Capture the cell that displays the provided text and extract its [X, Y] central coordinate. 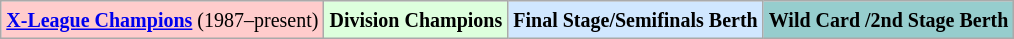
Final Stage/Semifinals Berth [636, 20]
Wild Card /2nd Stage Berth [888, 20]
Division Champions [416, 20]
X-League Champions (1987–present) [162, 20]
